Find where the given text appears and provide that cell's center as [X, Y] coordinate. 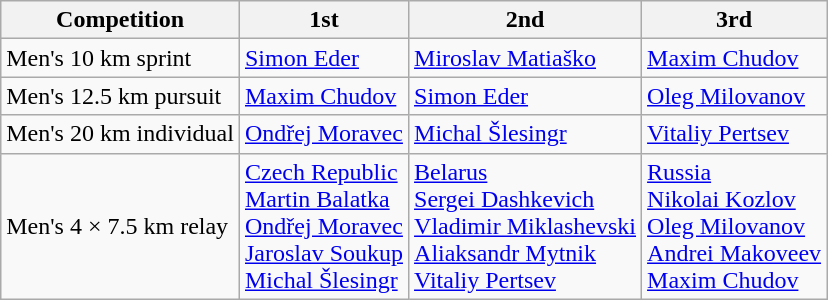
Competition [120, 20]
Men's 4 × 7.5 km relay [120, 226]
1st [324, 20]
2nd [526, 20]
BelarusSergei DashkevichVladimir MiklashevskiAliaksandr MytnikVitaliy Pertsev [526, 226]
Miroslav Matiaško [526, 58]
Men's 10 km sprint [120, 58]
Men's 12.5 km pursuit [120, 96]
Oleg Milovanov [734, 96]
3rd [734, 20]
Michal Šlesingr [526, 134]
Vitaliy Pertsev [734, 134]
RussiaNikolai KozlovOleg MilovanovAndrei MakoveevMaxim Chudov [734, 226]
Men's 20 km individual [120, 134]
Czech RepublicMartin BalatkaOndřej MoravecJaroslav SoukupMichal Šlesingr [324, 226]
Ondřej Moravec [324, 134]
